From the cell containing the given text, extract its center point as (X, Y) coordinate. 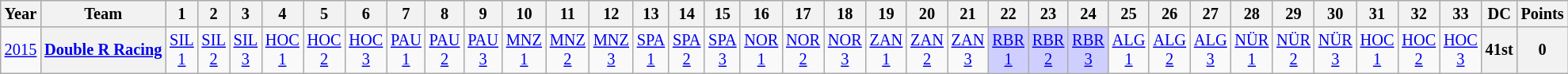
31 (1377, 14)
24 (1088, 14)
22 (1008, 14)
25 (1129, 14)
32 (1418, 14)
PAU1 (406, 50)
MNZ3 (612, 50)
30 (1336, 14)
14 (686, 14)
Year (21, 14)
19 (887, 14)
28 (1252, 14)
ALG3 (1211, 50)
41st (1499, 50)
MNZ2 (567, 50)
11 (567, 14)
9 (483, 14)
26 (1169, 14)
SIL1 (181, 50)
NÜR2 (1293, 50)
SIL3 (246, 50)
5 (325, 14)
12 (612, 14)
13 (651, 14)
RBR2 (1048, 50)
3 (246, 14)
RBR1 (1008, 50)
33 (1461, 14)
29 (1293, 14)
ZAN1 (887, 50)
15 (723, 14)
SPA2 (686, 50)
20 (927, 14)
4 (282, 14)
ALG2 (1169, 50)
PAU3 (483, 50)
RBR3 (1088, 50)
ZAN2 (927, 50)
PAU2 (445, 50)
SPA1 (651, 50)
18 (845, 14)
Team (103, 14)
23 (1048, 14)
Double R Racing (103, 50)
Points (1543, 14)
ALG1 (1129, 50)
21 (968, 14)
2 (214, 14)
MNZ1 (525, 50)
1 (181, 14)
27 (1211, 14)
NOR3 (845, 50)
DC (1499, 14)
SIL2 (214, 50)
NOR2 (803, 50)
0 (1543, 50)
8 (445, 14)
17 (803, 14)
ZAN3 (968, 50)
6 (366, 14)
2015 (21, 50)
NÜR1 (1252, 50)
10 (525, 14)
NOR1 (761, 50)
NÜR3 (1336, 50)
7 (406, 14)
16 (761, 14)
SPA3 (723, 50)
